Return the (x, y) coordinate for the center point of the cell that contains the specified text.  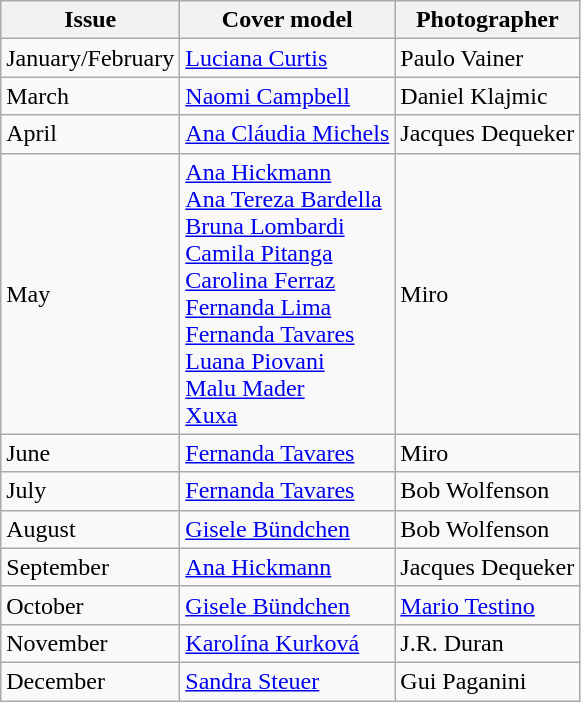
Paulo Vainer (488, 58)
Ana Hickmann (288, 567)
Sandra Steuer (288, 681)
December (90, 681)
Karolína Kurková (288, 643)
July (90, 491)
January/February (90, 58)
June (90, 453)
Cover model (288, 20)
August (90, 529)
Ana Cláudia Michels (288, 134)
October (90, 605)
April (90, 134)
Naomi Campbell (288, 96)
Photographer (488, 20)
J.R. Duran (488, 643)
September (90, 567)
Issue (90, 20)
Gui Paganini (488, 681)
November (90, 643)
Daniel Klajmic (488, 96)
Mario Testino (488, 605)
May (90, 294)
Luciana Curtis (288, 58)
Ana HickmannAna Tereza BardellaBruna LombardiCamila PitangaCarolina FerrazFernanda LimaFernanda TavaresLuana PiovaniMalu MaderXuxa (288, 294)
March (90, 96)
